Return the (X, Y) coordinate for the center point of the cell that contains the specified text.  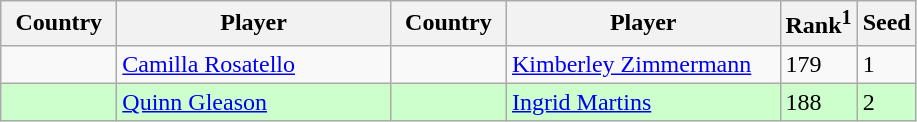
1 (886, 64)
Kimberley Zimmermann (643, 64)
Seed (886, 24)
Quinn Gleason (254, 102)
179 (818, 64)
2 (886, 102)
Ingrid Martins (643, 102)
Rank1 (818, 24)
188 (818, 102)
Camilla Rosatello (254, 64)
